Identify which cell holds the provided text, then report its [x, y] central coordinate. 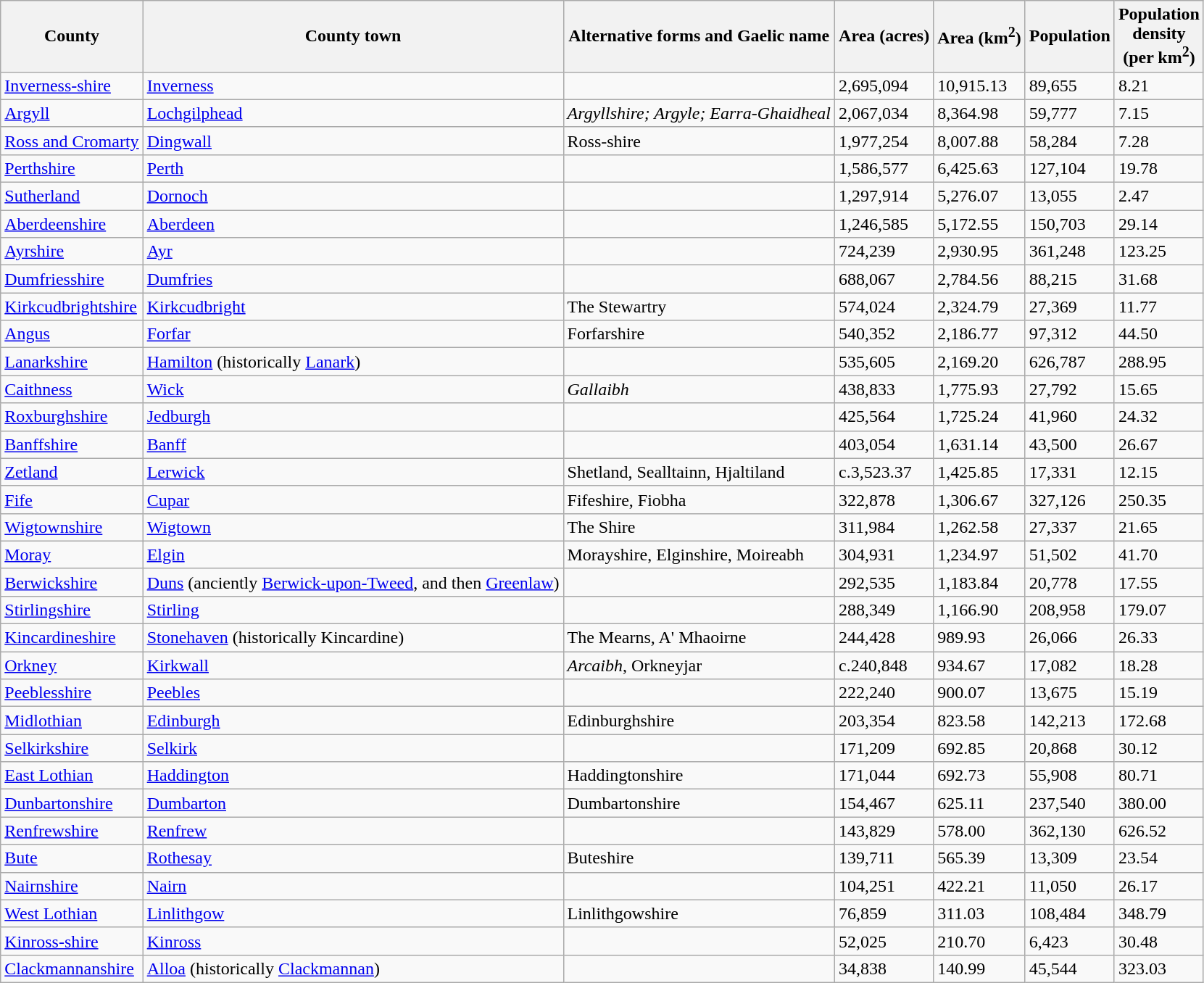
29.14 [1158, 224]
27,792 [1070, 389]
c.3,523.37 [884, 472]
County [72, 36]
1,183.84 [980, 582]
2,067,034 [884, 113]
Cupar [353, 499]
Stirling [353, 610]
Selkirkshire [72, 748]
Arcaibh, Orkneyjar [699, 665]
97,312 [1070, 334]
Sutherland [72, 196]
2,186.77 [980, 334]
West Lothian [72, 913]
Nairnshire [72, 886]
625.11 [980, 803]
142,213 [1070, 721]
540,352 [884, 334]
5,276.07 [980, 196]
88,215 [1070, 279]
2,695,094 [884, 86]
6,423 [1070, 941]
Moray [72, 555]
26.33 [1158, 638]
Stirlingshire [72, 610]
322,878 [884, 499]
76,859 [884, 913]
County town [353, 36]
327,126 [1070, 499]
1,775.93 [980, 389]
Kinross [353, 941]
422.21 [980, 886]
Banffshire [72, 444]
1,631.14 [980, 444]
Caithness [72, 389]
565.39 [980, 858]
Morayshire, Elginshire, Moireabh [699, 555]
Inverness-shire [72, 86]
6,425.63 [980, 168]
535,605 [884, 362]
179.07 [1158, 610]
1,425.85 [980, 472]
Haddington [353, 776]
1,586,577 [884, 168]
Ayrshire [72, 252]
17,331 [1070, 472]
403,054 [884, 444]
51,502 [1070, 555]
380.00 [1158, 803]
24.32 [1158, 417]
Shetland, Sealltainn, Hjaltiland [699, 472]
Wick [353, 389]
Berwickshire [72, 582]
5,172.55 [980, 224]
1,977,254 [884, 141]
Midlothian [72, 721]
692.85 [980, 748]
1,246,585 [884, 224]
Edinburghshire [699, 721]
Perthshire [72, 168]
Populationdensity(per km2) [1158, 36]
900.07 [980, 693]
2,324.79 [980, 307]
Alternative forms and Gaelic name [699, 36]
574,024 [884, 307]
58,284 [1070, 141]
19.78 [1158, 168]
1,306.67 [980, 499]
362,130 [1070, 831]
578.00 [980, 831]
311.03 [980, 913]
80.71 [1158, 776]
Inverness [353, 86]
Selkirk [353, 748]
c.240,848 [884, 665]
140.99 [980, 969]
Lochgilphead [353, 113]
Dumbartonshire [699, 803]
288,349 [884, 610]
104,251 [884, 886]
323.03 [1158, 969]
Ayr [353, 252]
Dumfriesshire [72, 279]
34,838 [884, 969]
Fifeshire, Fiobha [699, 499]
Angus [72, 334]
Ross and Cromarty [72, 141]
Elgin [353, 555]
Linlithgow [353, 913]
2,169.20 [980, 362]
52,025 [884, 941]
Dumbarton [353, 803]
11,050 [1070, 886]
30.48 [1158, 941]
2,930.95 [980, 252]
Roxburghshire [72, 417]
250.35 [1158, 499]
Kirkwall [353, 665]
Wigtown [353, 527]
45,544 [1070, 969]
210.70 [980, 941]
8,007.88 [980, 141]
288.95 [1158, 362]
East Lothian [72, 776]
Lerwick [353, 472]
11.77 [1158, 307]
438,833 [884, 389]
108,484 [1070, 913]
361,248 [1070, 252]
Bute [72, 858]
626,787 [1070, 362]
41.70 [1158, 555]
30.12 [1158, 748]
Alloa (historically Clackmannan) [353, 969]
Aberdeenshire [72, 224]
Renfrew [353, 831]
Ross-shire [699, 141]
The Mearns, A' Mhaoirne [699, 638]
Kinross-shire [72, 941]
89,655 [1070, 86]
425,564 [884, 417]
13,675 [1070, 693]
Area (acres) [884, 36]
127,104 [1070, 168]
348.79 [1158, 913]
171,209 [884, 748]
292,535 [884, 582]
237,540 [1070, 803]
Peeblesshire [72, 693]
41,960 [1070, 417]
Haddingtonshire [699, 776]
Orkney [72, 665]
18.28 [1158, 665]
Hamilton (historically Lanark) [353, 362]
Dumfries [353, 279]
688,067 [884, 279]
Edinburgh [353, 721]
171,044 [884, 776]
The Stewartry [699, 307]
139,711 [884, 858]
26.67 [1158, 444]
15.19 [1158, 693]
26.17 [1158, 886]
Argyll [72, 113]
15.65 [1158, 389]
172.68 [1158, 721]
143,829 [884, 831]
244,428 [884, 638]
Buteshire [699, 858]
10,915.13 [980, 86]
123.25 [1158, 252]
Peebles [353, 693]
222,240 [884, 693]
Rothesay [353, 858]
724,239 [884, 252]
27,337 [1070, 527]
Linlithgowshire [699, 913]
23.54 [1158, 858]
Dingwall [353, 141]
Renfrewshire [72, 831]
The Shire [699, 527]
17.55 [1158, 582]
Aberdeen [353, 224]
Kincardineshire [72, 638]
2.47 [1158, 196]
Kirkcudbright [353, 307]
1,262.58 [980, 527]
Dunbartonshire [72, 803]
304,931 [884, 555]
Forfarshire [699, 334]
26,066 [1070, 638]
27,369 [1070, 307]
Perth [353, 168]
Kirkcudbrightshire [72, 307]
Jedburgh [353, 417]
20,778 [1070, 582]
154,467 [884, 803]
Banff [353, 444]
31.68 [1158, 279]
7.28 [1158, 141]
44.50 [1158, 334]
20,868 [1070, 748]
1,725.24 [980, 417]
Gallaibh [699, 389]
Wigtownshire [72, 527]
Zetland [72, 472]
Fife [72, 499]
626.52 [1158, 831]
8.21 [1158, 86]
Argyllshire; Argyle; Earra-Ghaidheal [699, 113]
Duns (anciently Berwick-upon-Tweed, and then Greenlaw) [353, 582]
989.93 [980, 638]
12.15 [1158, 472]
59,777 [1070, 113]
692.73 [980, 776]
Lanarkshire [72, 362]
Population [1070, 36]
203,354 [884, 721]
934.67 [980, 665]
1,166.90 [980, 610]
8,364.98 [980, 113]
311,984 [884, 527]
Clackmannanshire [72, 969]
Dornoch [353, 196]
823.58 [980, 721]
1,297,914 [884, 196]
55,908 [1070, 776]
13,309 [1070, 858]
Area (km2) [980, 36]
1,234.97 [980, 555]
Forfar [353, 334]
150,703 [1070, 224]
43,500 [1070, 444]
21.65 [1158, 527]
7.15 [1158, 113]
13,055 [1070, 196]
17,082 [1070, 665]
Stonehaven (historically Kincardine) [353, 638]
208,958 [1070, 610]
Nairn [353, 886]
2,784.56 [980, 279]
